From the cell containing the given text, extract its center point as [x, y] coordinate. 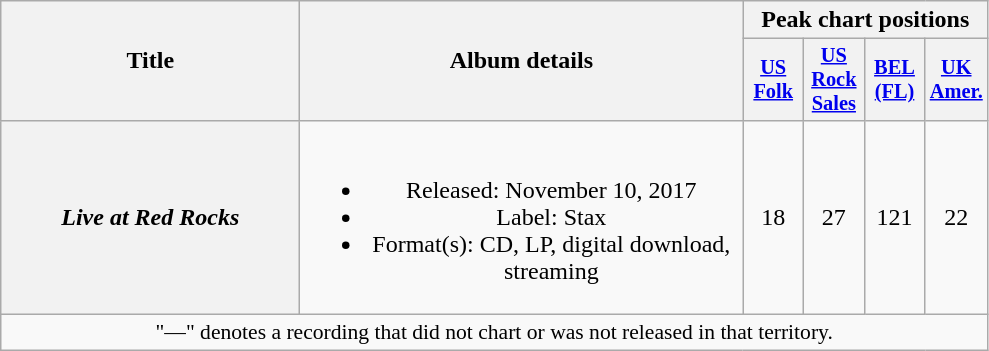
Live at Red Rocks [150, 217]
121 [894, 217]
"—" denotes a recording that did not chart or was not released in that territory. [494, 333]
Released: November 10, 2017Label: StaxFormat(s): CD, LP, digital download, streaming [522, 217]
18 [774, 217]
BEL(FL) [894, 80]
Peak chart positions [866, 20]
USRockSales [834, 80]
Album details [522, 61]
UKAmer. [956, 80]
USFolk [774, 80]
27 [834, 217]
Title [150, 61]
22 [956, 217]
